Extract the [x, y] coordinate from the center of the cell holding the provided text.  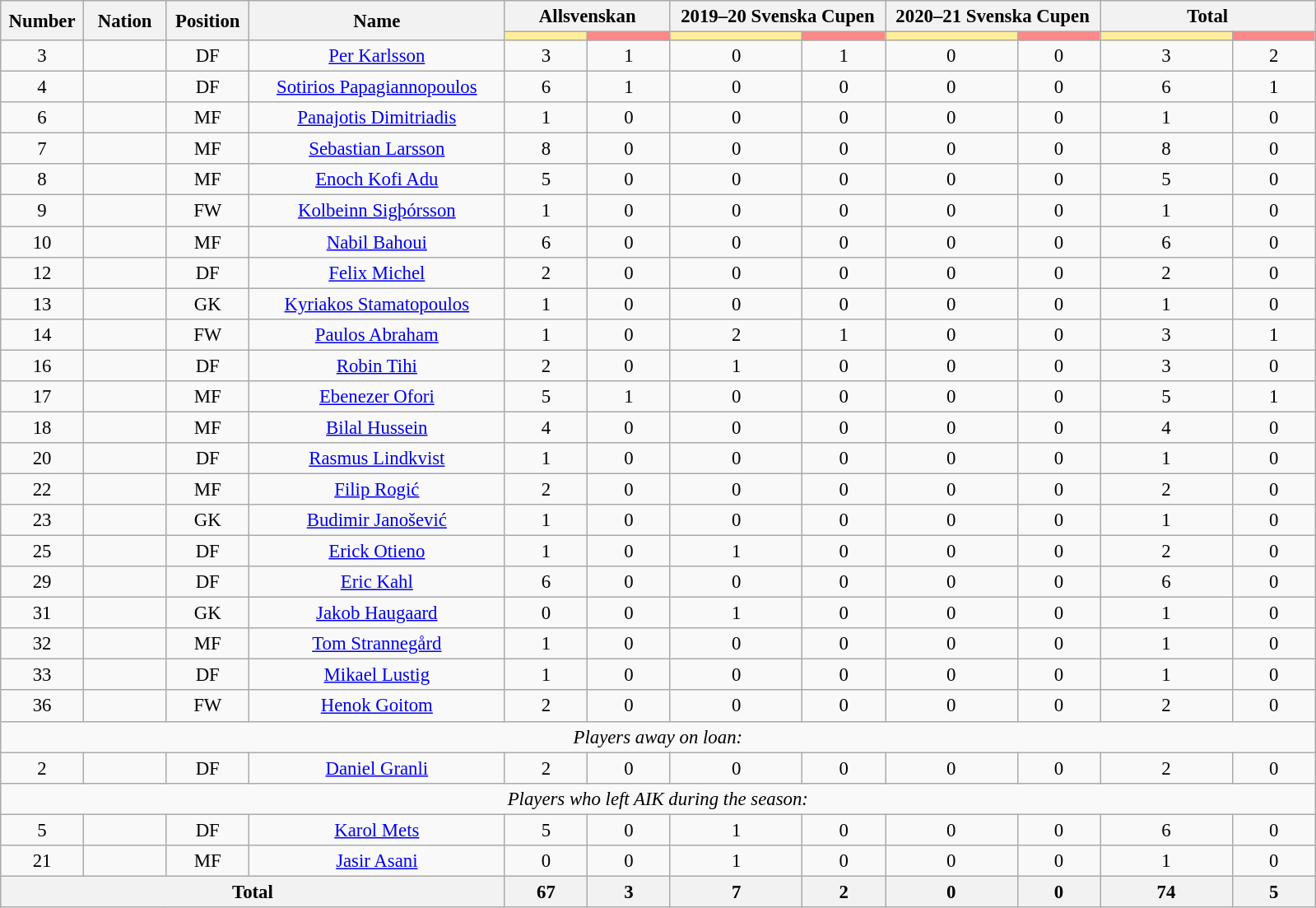
Erick Otieno [377, 552]
Enoch Kofi Adu [377, 180]
Bilal Hussein [377, 427]
25 [43, 552]
22 [43, 489]
2019–20 Svenska Cupen [777, 16]
Panajotis Dimitriadis [377, 118]
18 [43, 427]
Tom Strannegård [377, 644]
Mikael Lustig [377, 675]
Paulos Abraham [377, 334]
Rasmus Lindkvist [377, 459]
Filip Rogić [377, 489]
2020–21 Svenska Cupen [993, 16]
Allsvenskan [588, 16]
Felix Michel [377, 272]
14 [43, 334]
Eric Kahl [377, 582]
Kolbeinn Sigþórsson [377, 211]
23 [43, 520]
12 [43, 272]
Nabil Bahoui [377, 242]
9 [43, 211]
Robin Tihi [377, 366]
Kyriakos Stamatopoulos [377, 304]
17 [43, 397]
Budimir Janošević [377, 520]
Sotirios Papagiannopoulos [377, 87]
Number [43, 21]
29 [43, 582]
Players who left AIK during the season: [658, 799]
Ebenezer Ofori [377, 397]
Karol Mets [377, 830]
Position [207, 21]
Jasir Asani [377, 861]
Henok Goitom [377, 706]
67 [546, 892]
21 [43, 861]
Name [377, 21]
36 [43, 706]
Sebastian Larsson [377, 149]
Daniel Granli [377, 768]
16 [43, 366]
10 [43, 242]
Jakob Haugaard [377, 613]
Players away on loan: [658, 737]
74 [1167, 892]
33 [43, 675]
Nation [125, 21]
20 [43, 459]
13 [43, 304]
31 [43, 613]
32 [43, 644]
Per Karlsson [377, 56]
